Return the [X, Y] coordinate for the center point of the cell that contains the specified text.  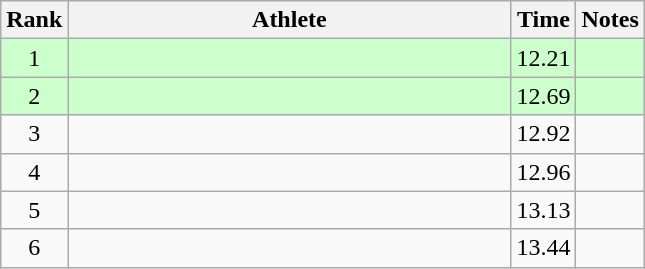
2 [34, 96]
Rank [34, 20]
12.21 [544, 58]
3 [34, 134]
Notes [610, 20]
13.44 [544, 248]
12.92 [544, 134]
Athlete [290, 20]
5 [34, 210]
4 [34, 172]
1 [34, 58]
12.69 [544, 96]
Time [544, 20]
6 [34, 248]
13.13 [544, 210]
12.96 [544, 172]
